Pinpoint the cell where the given text exists, returning its [x, y] midpoint coordinate. 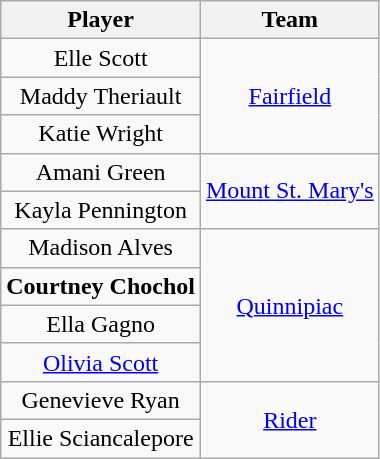
Olivia Scott [101, 362]
Katie Wright [101, 134]
Amani Green [101, 172]
Fairfield [290, 96]
Player [101, 20]
Madison Alves [101, 248]
Kayla Pennington [101, 210]
Maddy Theriault [101, 96]
Mount St. Mary's [290, 191]
Genevieve Ryan [101, 400]
Courtney Chochol [101, 286]
Rider [290, 419]
Ella Gagno [101, 324]
Quinnipiac [290, 305]
Team [290, 20]
Ellie Sciancalepore [101, 438]
Elle Scott [101, 58]
